From the cell containing the given text, extract its center point as [x, y] coordinate. 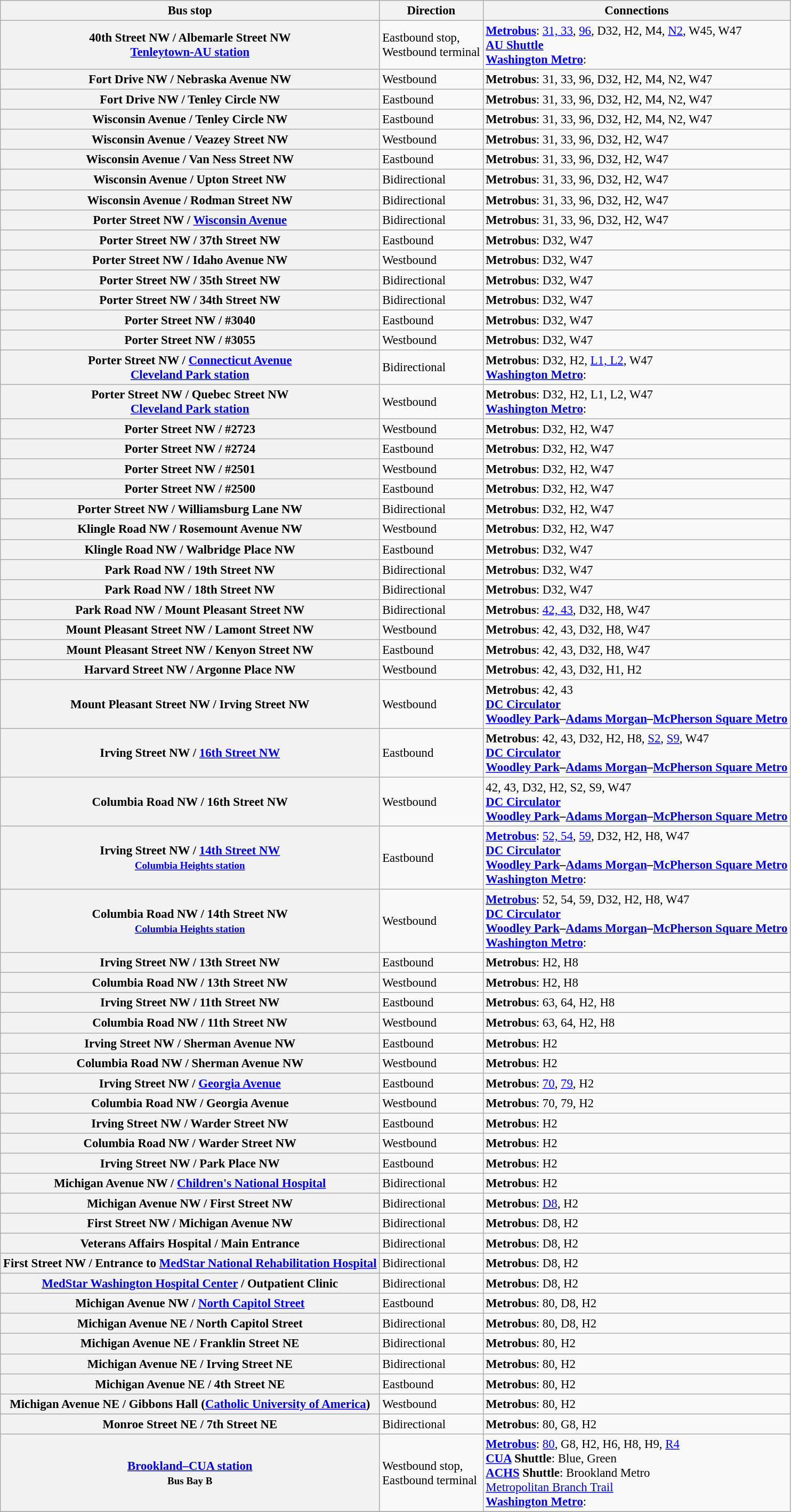
Park Road NW / 18th Street NW [190, 589]
Veterans Affairs Hospital / Main Entrance [190, 1244]
Westbound stop,Eastbound terminal [431, 1473]
Porter Street NW / #2501 [190, 469]
Columbia Road NW / Warder Street NW [190, 1143]
Porter Street NW / #3055 [190, 340]
Michigan Avenue NE / North Capitol Street [190, 1324]
Michigan Avenue NE / 4th Street NE [190, 1384]
Harvard Street NW / Argonne Place NW [190, 670]
Michigan Avenue NW / First Street NW [190, 1203]
Wisconsin Avenue / Upton Street NW [190, 180]
Metrobus: 80, G8, H2 [636, 1424]
Irving Street NW / 16th Street NW [190, 753]
Porter Street NW / Connecticut AvenueCleveland Park station [190, 367]
42, 43, D32, H2, S2, S9, W47 DC Circulator Woodley Park–Adams Morgan–McPherson Square Metro [636, 802]
Columbia Road NW / Sherman Avenue NW [190, 1063]
Klingle Road NW / Rosemount Avenue NW [190, 530]
Porter Street NW / Quebec Street NWCleveland Park station [190, 402]
Columbia Road NW / 14th Street NWColumbia Heights station [190, 922]
Porter Street NW / 34th Street NW [190, 300]
40th Street NW / Albemarle Street NWTenleytown-AU station [190, 45]
Michigan Avenue NE / Franklin Street NE [190, 1344]
Irving Street NW / 11th Street NW [190, 1003]
Irving Street NW / 14th Street NWColumbia Heights station [190, 858]
Eastbound stop,Westbound terminal [431, 45]
Fort Drive NW / Tenley Circle NW [190, 100]
Porter Street NW / #2500 [190, 489]
Park Road NW / 19th Street NW [190, 570]
Irving Street NW / Park Place NW [190, 1163]
Metrobus: 42, 43, D32, H1, H2 [636, 670]
Metrobus: 42, 43, D32, H2, H8, S2, S9, W47 DC Circulator Woodley Park–Adams Morgan–McPherson Square Metro [636, 753]
Mount Pleasant Street NW / Irving Street NW [190, 704]
Columbia Road NW / 11th Street NW [190, 1023]
Columbia Road NW / Georgia Avenue [190, 1103]
Direction [431, 11]
Metrobus: 80, G8, H2, H6, H8, H9, R4 CUA Shuttle: Blue, Green ACHS Shuttle: Brookland Metro Metropolitan Branch Trail Washington Metro: [636, 1473]
Wisconsin Avenue / Veazey Street NW [190, 140]
Mount Pleasant Street NW / Kenyon Street NW [190, 650]
MedStar Washington Hospital Center / Outpatient Clinic [190, 1284]
Irving Street NW / Sherman Avenue NW [190, 1043]
Porter Street NW / 37th Street NW [190, 240]
Michigan Avenue NE / Gibbons Hall (Catholic University of America) [190, 1404]
Porter Street NW / #3040 [190, 320]
Porter Street NW / #2724 [190, 449]
First Street NW / Michigan Avenue NW [190, 1223]
Park Road NW / Mount Pleasant Street NW [190, 610]
Wisconsin Avenue / Rodman Street NW [190, 200]
Wisconsin Avenue / Van Ness Street NW [190, 159]
Wisconsin Avenue / Tenley Circle NW [190, 119]
Columbia Road NW / 13th Street NW [190, 983]
Monroe Street NE / 7th Street NE [190, 1424]
Porter Street NW / Idaho Avenue NW [190, 260]
Mount Pleasant Street NW / Lamont Street NW [190, 630]
First Street NW / Entrance to MedStar National Rehabilitation Hospital [190, 1263]
Irving Street NW / Georgia Avenue [190, 1083]
Bus stop [190, 11]
Brookland–CUA stationBus Bay B [190, 1473]
Metrobus: 42, 43 DC Circulator Woodley Park–Adams Morgan–McPherson Square Metro [636, 704]
Connections [636, 11]
Porter Street NW / Williamsburg Lane NW [190, 509]
Porter Street NW / 35th Street NW [190, 280]
Metrobus: 31, 33, 96, D32, H2, M4, N2, W45, W47 AU Shuttle Washington Metro: [636, 45]
Michigan Avenue NW / North Capitol Street [190, 1303]
Fort Drive NW / Nebraska Avenue NW [190, 79]
Klingle Road NW / Walbridge Place NW [190, 549]
Porter Street NW / Wisconsin Avenue [190, 220]
Irving Street NW / 13th Street NW [190, 963]
Porter Street NW / #2723 [190, 429]
Michigan Avenue NE / Irving Street NE [190, 1364]
Michigan Avenue NW / Children's National Hospital [190, 1183]
Irving Street NW / Warder Street NW [190, 1123]
Columbia Road NW / 16th Street NW [190, 802]
